Pinpoint the cell where the given text exists, returning its [X, Y] midpoint coordinate. 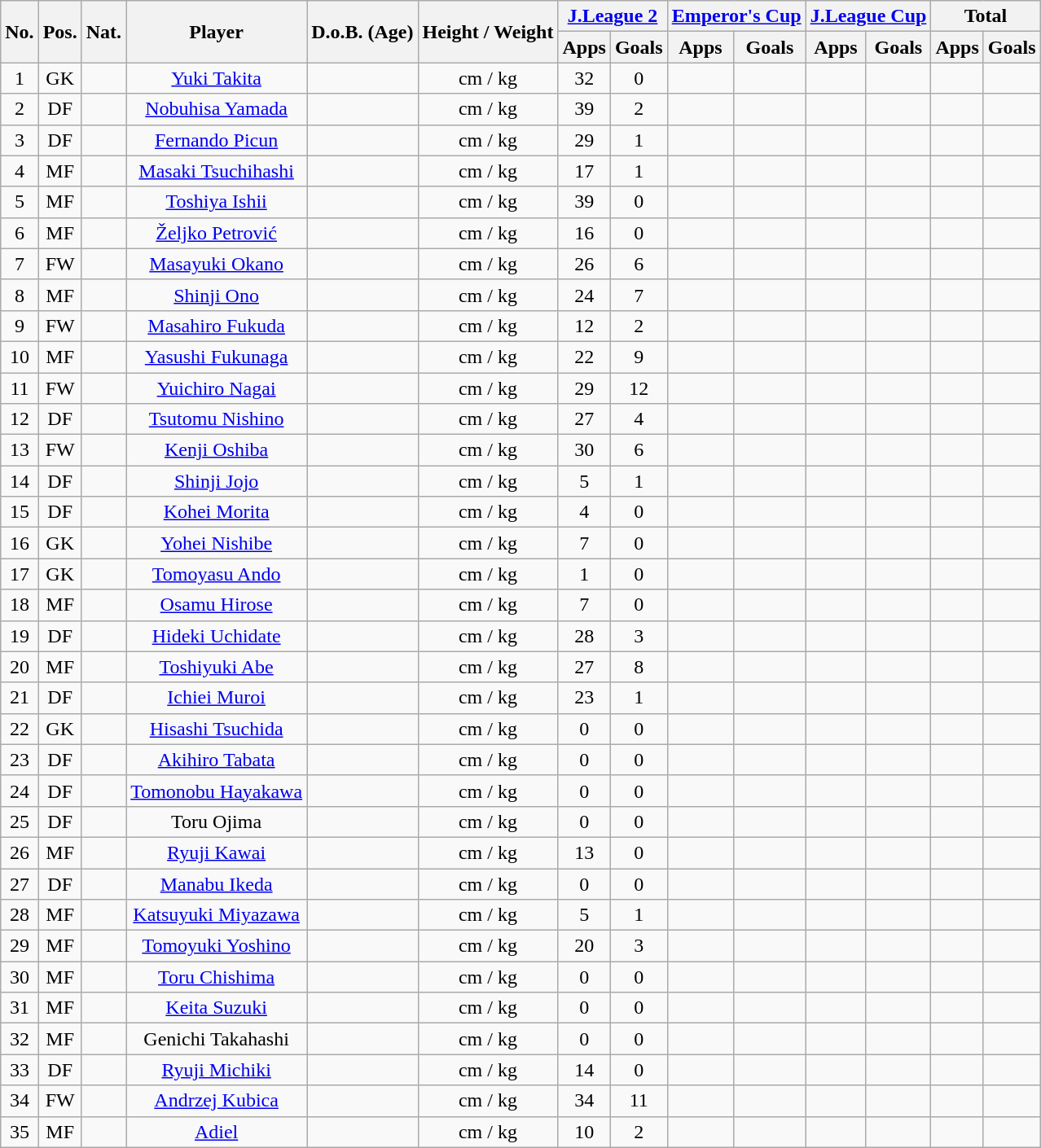
Player [217, 32]
Toru Chishima [217, 977]
Masahiro Fukuda [217, 326]
Željko Petrović [217, 233]
Tsutomu Nishino [217, 419]
Ryuji Kawai [217, 852]
Osamu Hirose [217, 605]
Keita Suzuki [217, 1008]
Tomoyasu Ando [217, 574]
31 [20, 1008]
J.League 2 [613, 16]
Yohei Nishibe [217, 543]
25 [20, 822]
Pos. [60, 32]
Akihiro Tabata [217, 760]
Kohei Morita [217, 512]
Genichi Takahashi [217, 1039]
Masayuki Okano [217, 264]
Ichiei Muroi [217, 698]
Total [986, 16]
Fernando Picun [217, 140]
19 [20, 636]
35 [20, 1132]
Kenji Oshiba [217, 450]
Shinji Ono [217, 295]
Toshiya Ishii [217, 202]
Yuki Takita [217, 78]
Ryuji Michiki [217, 1070]
33 [20, 1070]
J.League Cup [868, 16]
Adiel [217, 1132]
18 [20, 605]
Tomonobu Hayakawa [217, 791]
Manabu Ikeda [217, 883]
Katsuyuki Miyazawa [217, 915]
Shinji Jojo [217, 481]
Emperor's Cup [736, 16]
Masaki Tsuchihashi [217, 171]
Hideki Uchidate [217, 636]
Andrzej Kubica [217, 1101]
21 [20, 698]
Yasushi Fukunaga [217, 357]
Height / Weight [488, 32]
15 [20, 512]
No. [20, 32]
D.o.B. (Age) [362, 32]
Toru Ojima [217, 822]
Toshiyuki Abe [217, 667]
Nobuhisa Yamada [217, 109]
Hisashi Tsuchida [217, 729]
Tomoyuki Yoshino [217, 946]
Yuichiro Nagai [217, 388]
Nat. [103, 32]
